Output the (x, y) coordinate of the center of the cell containing the given text.  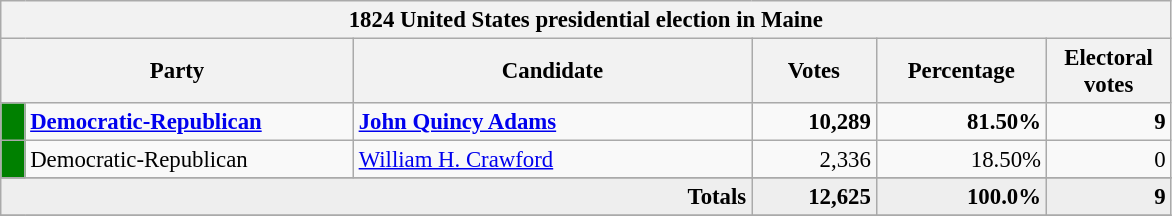
2,336 (814, 160)
81.50% (961, 122)
Totals (376, 197)
William H. Crawford (552, 160)
18.50% (961, 160)
Party (178, 72)
12,625 (814, 197)
1824 United States presidential election in Maine (586, 20)
100.0% (961, 197)
Electoral votes (1108, 72)
0 (1108, 160)
Percentage (961, 72)
10,289 (814, 122)
Votes (814, 72)
John Quincy Adams (552, 122)
Candidate (552, 72)
